Search for the cell housing the specified text and yield its [x, y] center coordinate. 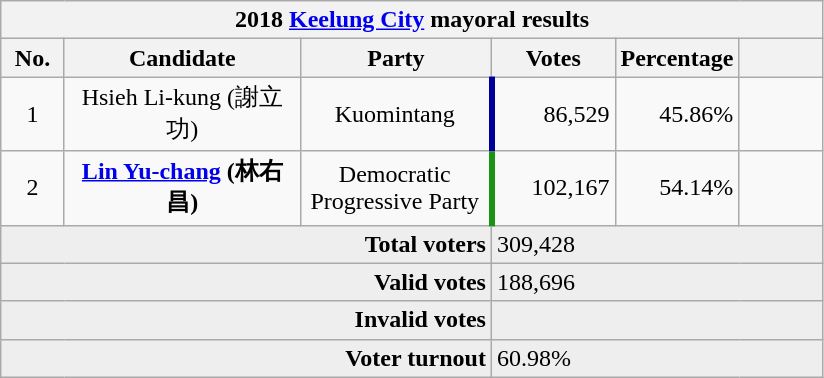
Valid votes [246, 282]
309,428 [657, 244]
60.98% [657, 358]
2 [33, 188]
Percentage [677, 58]
Hsieh Li-kung (謝立功) [182, 114]
Invalid votes [246, 320]
Lin Yu-chang (林右昌) [182, 188]
86,529 [553, 114]
102,167 [553, 188]
Voter turnout [246, 358]
Party [396, 58]
Kuomintang [396, 114]
54.14% [677, 188]
188,696 [657, 282]
Votes [553, 58]
1 [33, 114]
45.86% [677, 114]
Candidate [182, 58]
2018 Keelung City mayoral results [412, 20]
Democratic Progressive Party [396, 188]
No. [33, 58]
Total voters [246, 244]
